Capture the cell that displays the provided text and extract its [X, Y] central coordinate. 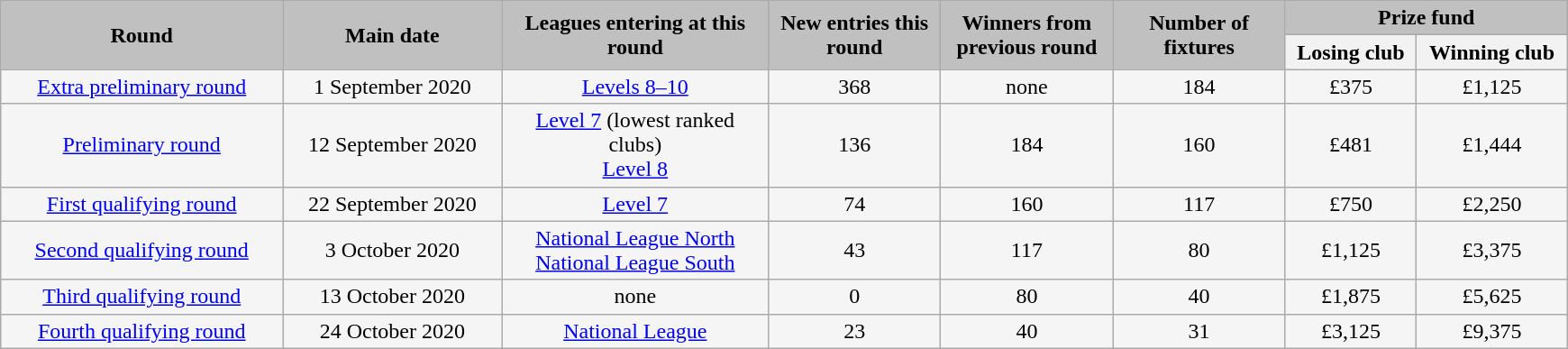
£1,875 [1351, 297]
£375 [1351, 87]
Main date [393, 35]
24 October 2020 [393, 331]
12 September 2020 [393, 145]
National League NorthNational League South [635, 251]
£5,625 [1492, 297]
Winning club [1492, 52]
1 September 2020 [393, 87]
Third qualifying round [142, 297]
£3,375 [1492, 251]
Losing club [1351, 52]
Fourth qualifying round [142, 331]
Winners from previous round [1027, 35]
£1,444 [1492, 145]
£750 [1351, 204]
0 [854, 297]
£3,125 [1351, 331]
National League [635, 331]
Level 7 (lowest ranked clubs)Level 8 [635, 145]
13 October 2020 [393, 297]
Number of fixtures [1199, 35]
£481 [1351, 145]
74 [854, 204]
Second qualifying round [142, 251]
Level 7 [635, 204]
Prize fund [1426, 18]
368 [854, 87]
£9,375 [1492, 331]
43 [854, 251]
22 September 2020 [393, 204]
£2,250 [1492, 204]
23 [854, 331]
New entries this round [854, 35]
3 October 2020 [393, 251]
Preliminary round [142, 145]
136 [854, 145]
Levels 8–10 [635, 87]
Leagues entering at this round [635, 35]
Round [142, 35]
31 [1199, 331]
First qualifying round [142, 204]
Extra preliminary round [142, 87]
